Provide the (x, y) coordinate of the cell's center where the given text is located.  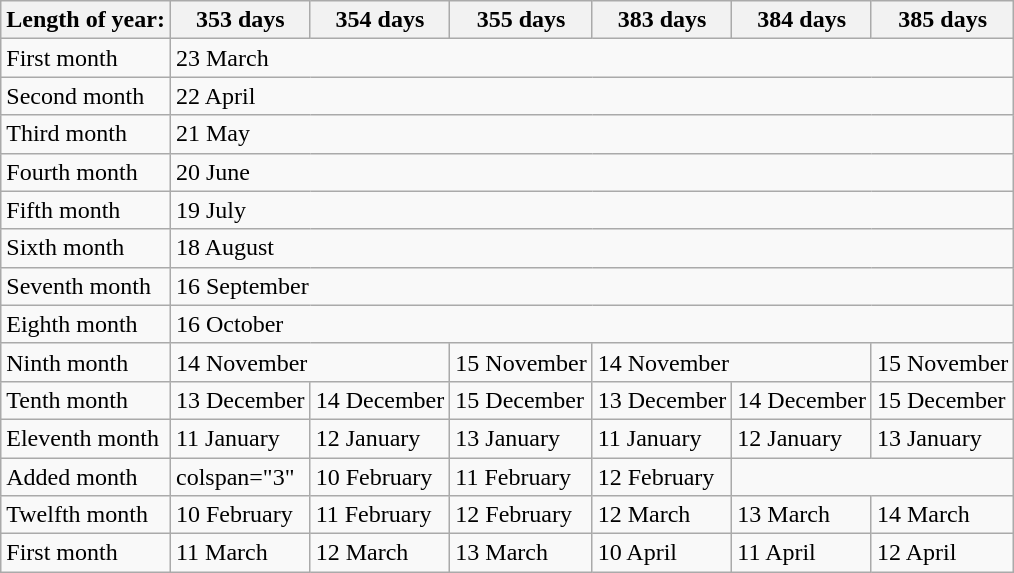
10 April (662, 553)
Tenth month (86, 400)
22 April (592, 96)
Eighth month (86, 324)
353 days (240, 20)
385 days (942, 20)
Seventh month (86, 286)
14 March (942, 515)
Second month (86, 96)
11 April (802, 553)
Eleventh month (86, 438)
Third month (86, 134)
19 July (592, 210)
383 days (662, 20)
Sixth month (86, 248)
Fourth month (86, 172)
Fifth month (86, 210)
11 March (240, 553)
Added month (86, 477)
23 March (592, 58)
16 October (592, 324)
354 days (380, 20)
21 May (592, 134)
Length of year: (86, 20)
384 days (802, 20)
16 September (592, 286)
12 April (942, 553)
355 days (521, 20)
colspan="3" (240, 477)
18 August (592, 248)
20 June (592, 172)
Twelfth month (86, 515)
Ninth month (86, 362)
